Return [x, y] of the center of cell containing provided text 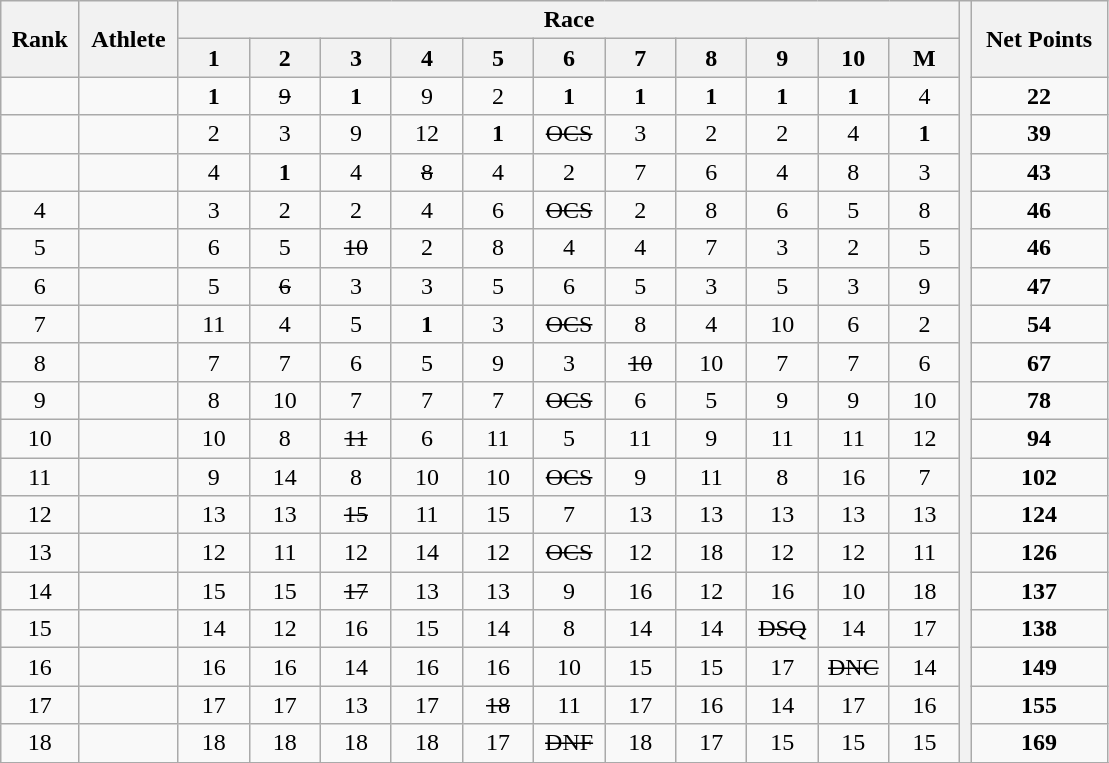
Race [569, 20]
102 [1039, 477]
Rank [40, 39]
94 [1039, 438]
78 [1039, 400]
M [924, 58]
169 [1039, 743]
39 [1039, 134]
155 [1039, 705]
67 [1039, 362]
43 [1039, 172]
47 [1039, 286]
138 [1039, 629]
149 [1039, 667]
Athlete [129, 39]
DSQ [782, 629]
124 [1039, 515]
DNC [854, 667]
22 [1039, 96]
54 [1039, 324]
126 [1039, 553]
Net Points [1039, 39]
DNF [570, 743]
137 [1039, 591]
